Identify which cell holds the provided text, then report its [x, y] central coordinate. 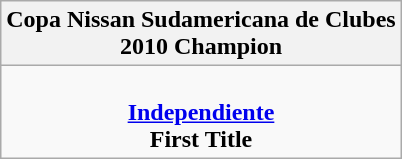
Copa Nissan Sudamericana de Clubes2010 Champion [201, 34]
IndependienteFirst Title [201, 112]
